Output the [X, Y] coordinate of the center of the cell containing the given text.  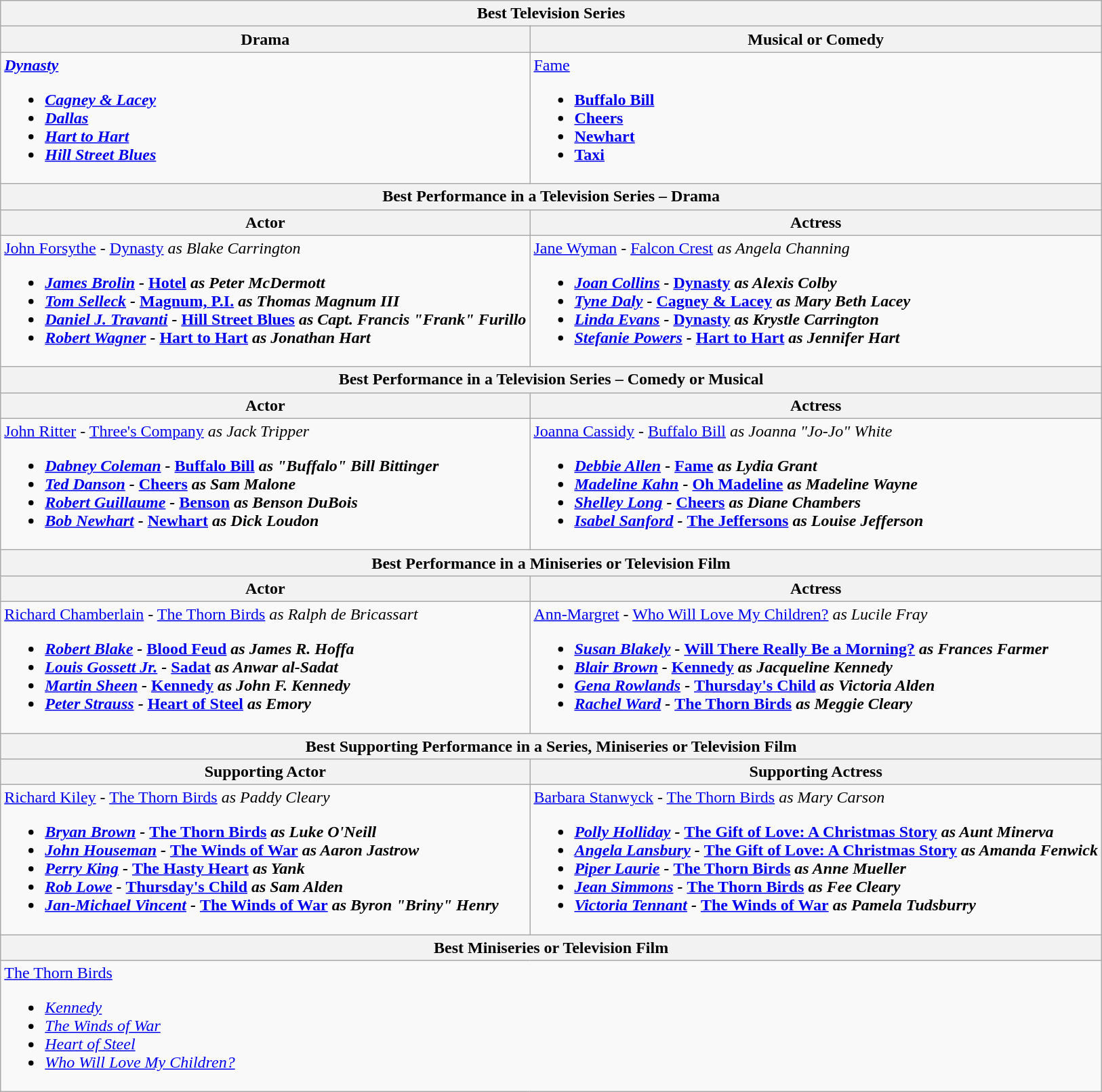
Best Performance in a Television Series – Comedy or Musical [552, 380]
Supporting Actress [816, 772]
Drama [266, 39]
DynastyCagney & LaceyDallasHart to HartHill Street Blues [266, 118]
Musical or Comedy [816, 39]
Best Television Series [552, 14]
Best Performance in a Television Series – Drama [552, 197]
Supporting Actor [266, 772]
Best Supporting Performance in a Series, Miniseries or Television Film [552, 746]
Best Performance in a Miniseries or Television Film [552, 563]
FameBuffalo BillCheersNewhartTaxi [816, 118]
Best Miniseries or Television Film [552, 948]
The Thorn BirdsKennedyThe Winds of WarHeart of SteelWho Will Love My Children? [552, 1026]
